Return the [x, y] coordinate for the center point of the cell that contains the specified text.  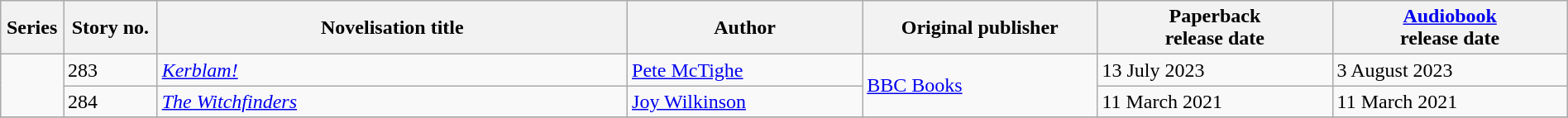
Audiobook release date [1450, 28]
Joy Wilkinson [745, 101]
Author [745, 28]
The Witchfinders [392, 101]
Story no. [111, 28]
13 July 2023 [1215, 70]
Novelisation title [392, 28]
BBC Books [980, 86]
3 August 2023 [1450, 70]
Series [32, 28]
Pete McTighe [745, 70]
Paperback release date [1215, 28]
284 [111, 101]
283 [111, 70]
Original publisher [980, 28]
Kerblam! [392, 70]
